Locate the cell with the specified text and output its (X, Y) center coordinate. 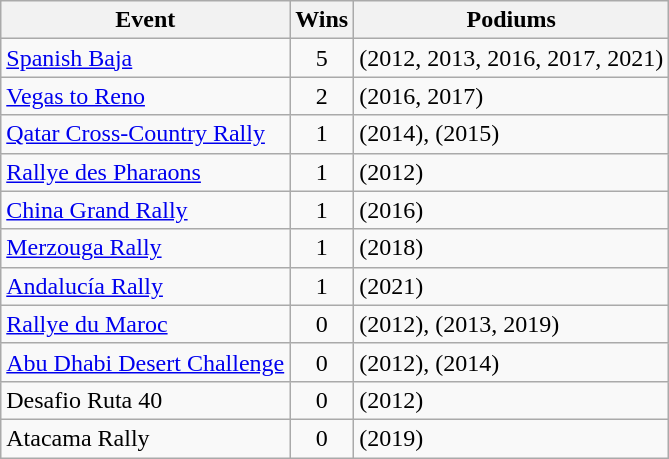
Atacama Rally (146, 438)
Merzouga Rally (146, 248)
(2012), (2013, 2019) (512, 324)
Podiums (512, 20)
(2021) (512, 286)
Event (146, 20)
China Grand Rally (146, 210)
Andalucía Rally (146, 286)
2 (322, 96)
Rallye des Pharaons (146, 172)
(2016, 2017) (512, 96)
Wins (322, 20)
Desafio Ruta 40 (146, 400)
Spanish Baja (146, 58)
Qatar Cross-Country Rally (146, 134)
Vegas to Reno (146, 96)
(2012, 2013, 2016, 2017, 2021) (512, 58)
(2019) (512, 438)
Rallye du Maroc (146, 324)
(2012), (2014) (512, 362)
Abu Dhabi Desert Challenge (146, 362)
(2016) (512, 210)
(2018) (512, 248)
(2014), (2015) (512, 134)
5 (322, 58)
